Output the (X, Y) coordinate of the center of the cell containing the given text.  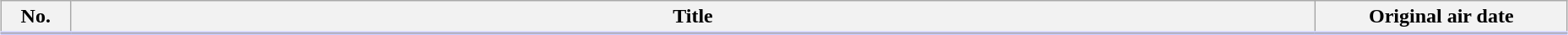
Title (693, 17)
Original air date (1441, 17)
No. (35, 17)
